Find where the given text appears and provide that cell's center as [x, y] coordinate. 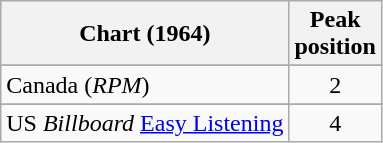
2 [335, 85]
US Billboard Easy Listening [145, 123]
Chart (1964) [145, 34]
Canada (RPM) [145, 85]
Peakposition [335, 34]
4 [335, 123]
